For the text-containing cell, return its midpoint in (x, y) coordinate format. 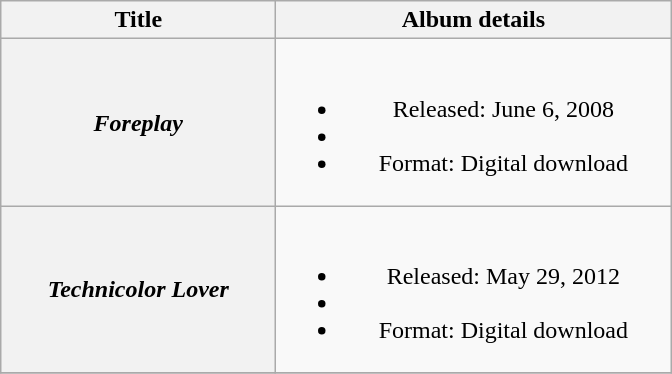
Released: June 6, 2008Format: Digital download (474, 122)
Technicolor Lover (138, 290)
Album details (474, 20)
Foreplay (138, 122)
Title (138, 20)
Released: May 29, 2012Format: Digital download (474, 290)
